Locate the cell with the specified text and output its [X, Y] center coordinate. 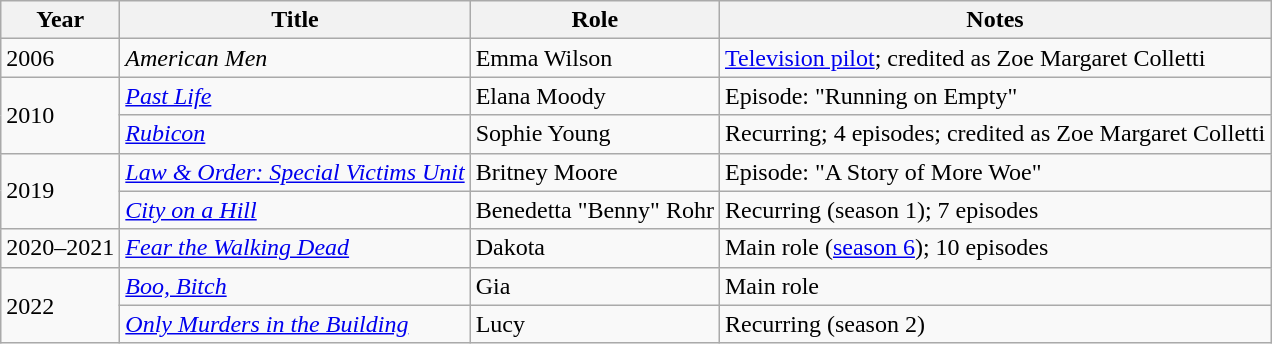
Boo, Bitch [295, 286]
Recurring; 4 episodes; credited as Zoe Margaret Colletti [994, 134]
Notes [994, 20]
Main role (season 6); 10 episodes [994, 248]
Lucy [594, 324]
Britney Moore [594, 172]
Law & Order: Special Victims Unit [295, 172]
Television pilot; credited as Zoe Margaret Colletti [994, 58]
Episode: "A Story of More Woe" [994, 172]
Rubicon [295, 134]
Past Life [295, 96]
Dakota [594, 248]
2010 [60, 115]
American Men [295, 58]
City on a Hill [295, 210]
Only Murders in the Building [295, 324]
Recurring (season 2) [994, 324]
Year [60, 20]
Main role [994, 286]
2019 [60, 191]
Sophie Young [594, 134]
Benedetta "Benny" Rohr [594, 210]
Fear the Walking Dead [295, 248]
2022 [60, 305]
Title [295, 20]
Elana Moody [594, 96]
Gia [594, 286]
Emma Wilson [594, 58]
Recurring (season 1); 7 episodes [994, 210]
2020–2021 [60, 248]
Role [594, 20]
Episode: "Running on Empty" [994, 96]
2006 [60, 58]
